Capture the cell that displays the provided text and extract its [X, Y] central coordinate. 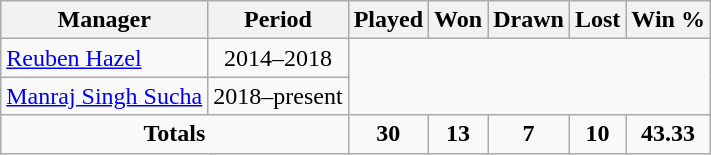
Played [388, 20]
Drawn [529, 20]
2014–2018 [278, 58]
7 [529, 134]
Totals [174, 134]
Win % [668, 20]
Manraj Singh Sucha [104, 96]
13 [458, 134]
Manager [104, 20]
Period [278, 20]
43.33 [668, 134]
Won [458, 20]
10 [597, 134]
30 [388, 134]
Reuben Hazel [104, 58]
2018–present [278, 96]
Lost [597, 20]
